Scan for the cell matching the given text and deliver its [X, Y] coordinate at center. 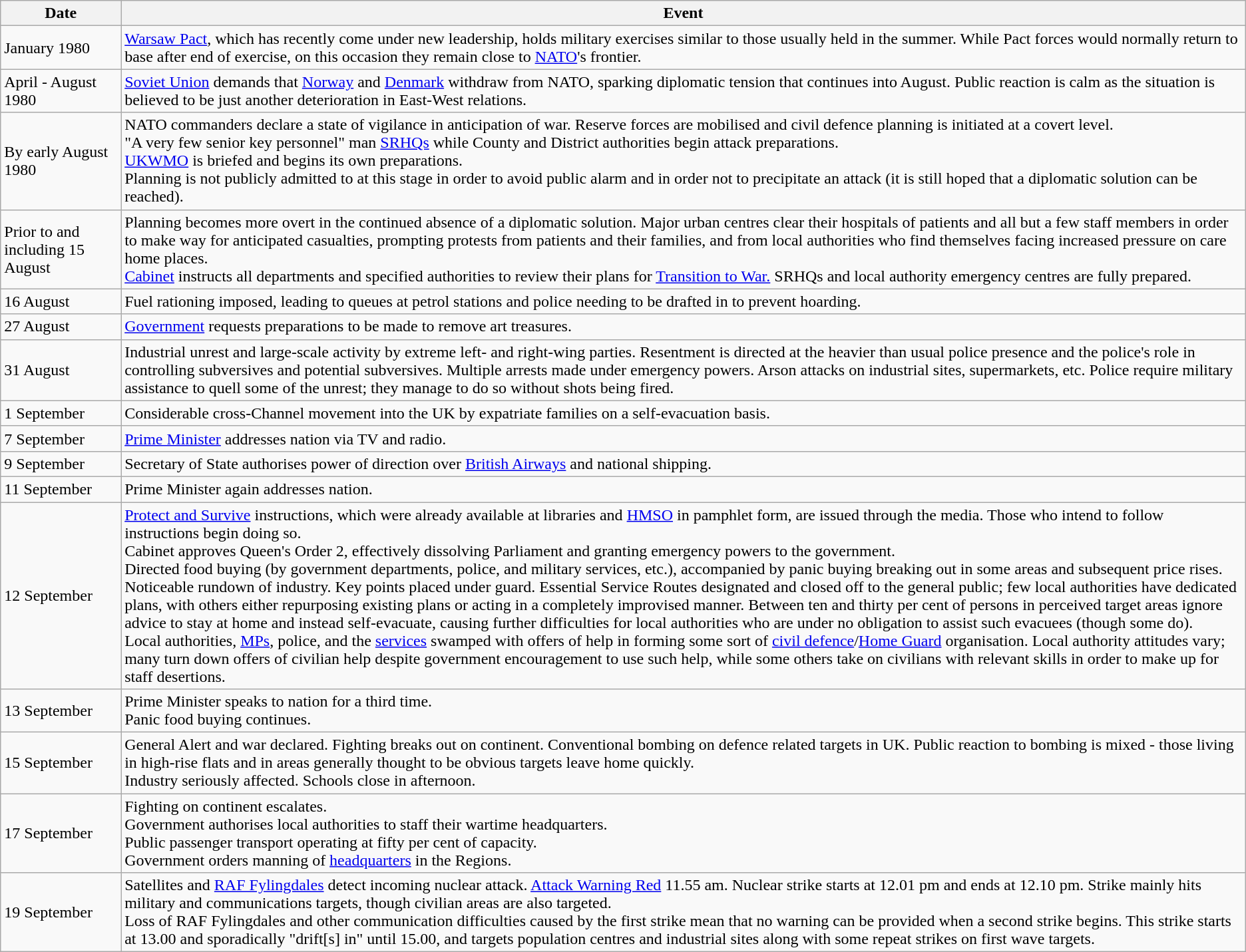
January 1980 [61, 48]
7 September [61, 438]
Prime Minister speaks to nation for a third time.Panic food buying continues. [684, 711]
Event [684, 13]
27 August [61, 327]
13 September [61, 711]
Fuel rationing imposed, leading to queues at petrol stations and police needing to be drafted in to prevent hoarding. [684, 301]
31 August [61, 370]
Date [61, 13]
Government requests preparations to be made to remove art treasures. [684, 327]
12 September [61, 595]
Considerable cross-Channel movement into the UK by expatriate families on a self-evacuation basis. [684, 413]
19 September [61, 913]
16 August [61, 301]
1 September [61, 413]
Secretary of State authorises power of direction over British Airways and national shipping. [684, 464]
9 September [61, 464]
By early August 1980 [61, 161]
Prime Minister addresses nation via TV and radio. [684, 438]
17 September [61, 833]
Prior to and including 15 August [61, 249]
April - August 1980 [61, 90]
15 September [61, 763]
Prime Minister again addresses nation. [684, 489]
11 September [61, 489]
